Identify which cell holds the provided text, then report its (x, y) central coordinate. 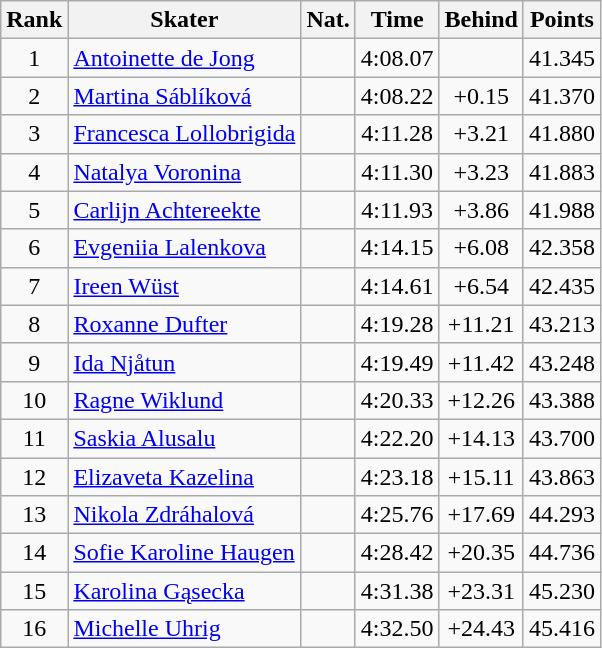
41.880 (562, 134)
11 (34, 438)
+3.86 (481, 210)
Evgeniia Lalenkova (184, 248)
41.988 (562, 210)
Ida Njåtun (184, 362)
+12.26 (481, 400)
42.435 (562, 286)
Roxanne Dufter (184, 324)
+11.21 (481, 324)
+20.35 (481, 553)
4:19.28 (397, 324)
43.863 (562, 477)
4:11.93 (397, 210)
4:22.20 (397, 438)
4 (34, 172)
Ireen Wüst (184, 286)
+14.13 (481, 438)
42.358 (562, 248)
Nat. (328, 20)
Nikola Zdráhalová (184, 515)
10 (34, 400)
43.388 (562, 400)
Francesca Lollobrigida (184, 134)
2 (34, 96)
Sofie Karoline Haugen (184, 553)
Skater (184, 20)
Natalya Voronina (184, 172)
+15.11 (481, 477)
43.213 (562, 324)
4:20.33 (397, 400)
+23.31 (481, 591)
4:31.38 (397, 591)
3 (34, 134)
44.736 (562, 553)
45.230 (562, 591)
4:23.18 (397, 477)
+6.08 (481, 248)
7 (34, 286)
Behind (481, 20)
12 (34, 477)
+3.23 (481, 172)
41.345 (562, 58)
15 (34, 591)
41.883 (562, 172)
Martina Sáblíková (184, 96)
Antoinette de Jong (184, 58)
4:11.28 (397, 134)
13 (34, 515)
Michelle Uhrig (184, 629)
44.293 (562, 515)
+0.15 (481, 96)
4:08.22 (397, 96)
+11.42 (481, 362)
4:11.30 (397, 172)
+24.43 (481, 629)
4:14.61 (397, 286)
Points (562, 20)
9 (34, 362)
Saskia Alusalu (184, 438)
Time (397, 20)
4:25.76 (397, 515)
43.700 (562, 438)
4:14.15 (397, 248)
16 (34, 629)
14 (34, 553)
+6.54 (481, 286)
43.248 (562, 362)
45.416 (562, 629)
8 (34, 324)
Elizaveta Kazelina (184, 477)
1 (34, 58)
+17.69 (481, 515)
4:32.50 (397, 629)
Ragne Wiklund (184, 400)
4:28.42 (397, 553)
4:08.07 (397, 58)
Karolina Gąsecka (184, 591)
41.370 (562, 96)
4:19.49 (397, 362)
+3.21 (481, 134)
5 (34, 210)
Carlijn Achtereekte (184, 210)
6 (34, 248)
Rank (34, 20)
